Return the [x, y] coordinate for the center point of the cell that contains the specified text.  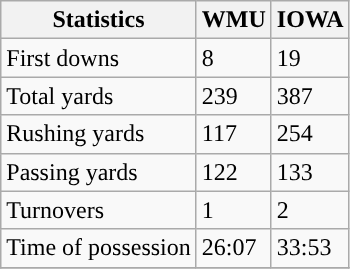
Rushing yards [99, 134]
1 [234, 210]
133 [310, 172]
8 [234, 58]
Statistics [99, 20]
IOWA [310, 20]
122 [234, 172]
2 [310, 210]
Time of possession [99, 248]
19 [310, 58]
Total yards [99, 96]
254 [310, 134]
Passing yards [99, 172]
Turnovers [99, 210]
117 [234, 134]
239 [234, 96]
26:07 [234, 248]
387 [310, 96]
First downs [99, 58]
33:53 [310, 248]
WMU [234, 20]
